From the cell containing the given text, extract its center point as (X, Y) coordinate. 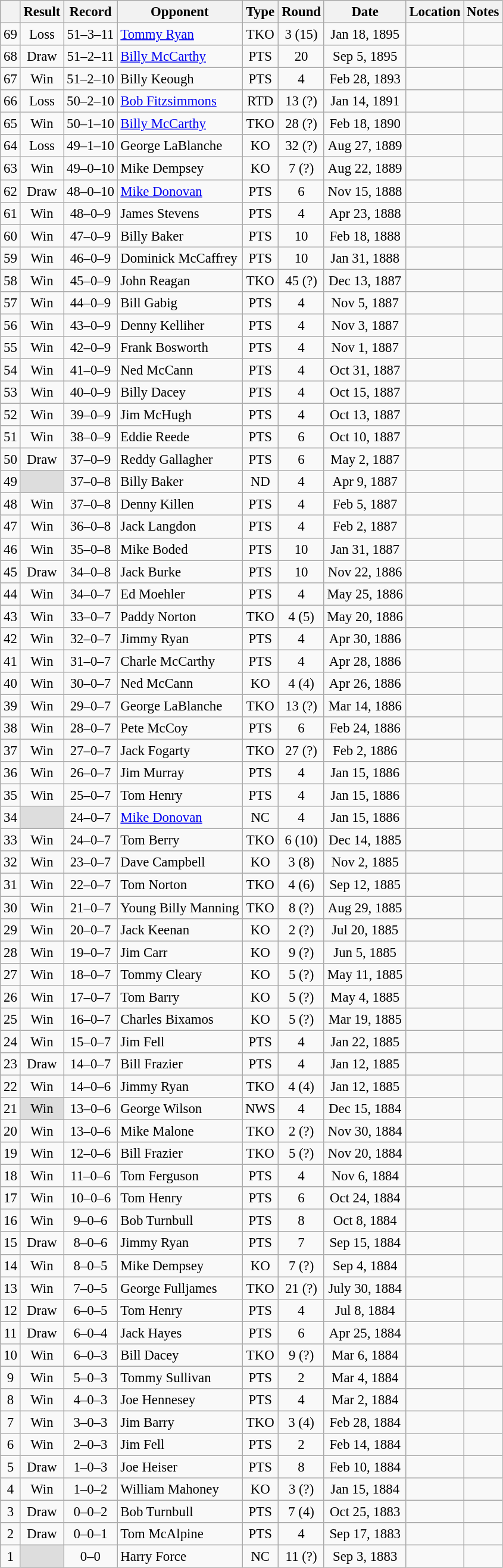
Nov 5, 1887 (365, 303)
33 (11, 840)
49–1–10 (90, 146)
Denny Kelliher (180, 325)
Aug 22, 1889 (365, 169)
31 (11, 885)
9–0–6 (90, 1221)
6–0–3 (90, 1355)
Bob Fitzsimmons (180, 101)
Type (261, 12)
4–0–3 (90, 1400)
21–0–7 (90, 908)
Feb 14, 1884 (365, 1445)
Mar 2, 1884 (365, 1400)
7–0–5 (90, 1288)
Oct 15, 1887 (365, 392)
31–0–7 (90, 661)
51 (11, 437)
29–0–7 (90, 706)
36 (11, 773)
Dec 14, 1885 (365, 840)
11 (11, 1333)
28 (11, 952)
3 (11, 1512)
Jack Langdon (180, 527)
30–0–7 (90, 684)
1–0–3 (90, 1467)
51–2–10 (90, 79)
22 (11, 1086)
12–0–6 (90, 1154)
5–0–3 (90, 1377)
14–0–7 (90, 1064)
Ed Moehler (180, 594)
17–0–7 (90, 997)
13 (11, 1288)
15–0–7 (90, 1042)
Apr 25, 1884 (365, 1333)
20–0–7 (90, 930)
29 (11, 930)
50–2–10 (90, 101)
30 (11, 908)
Joe Heiser (180, 1467)
32 (?) (301, 146)
Round (301, 12)
23–0–7 (90, 863)
Oct 25, 1883 (365, 1512)
37–0–9 (90, 460)
3–0–3 (90, 1422)
4 (5) (301, 616)
Sep 12, 1885 (365, 885)
Jack Burke (180, 572)
Nov 15, 1888 (365, 191)
60 (11, 236)
Mike Malone (180, 1131)
Dave Campbell (180, 863)
43 (11, 616)
Billy Dacey (180, 392)
48–0–9 (90, 213)
41 (11, 661)
8 (?) (301, 908)
1 (11, 1557)
Oct 31, 1887 (365, 370)
0–0–1 (90, 1534)
Date (365, 12)
Tommy Cleary (180, 974)
27–0–7 (90, 751)
16–0–7 (90, 1020)
18 (11, 1176)
Feb 2, 1887 (365, 527)
12 (11, 1310)
Tommy Ryan (180, 35)
Opponent (180, 12)
42 (11, 639)
51–3–11 (90, 35)
Jim McHugh (180, 415)
RTD (261, 101)
Apr 23, 1888 (365, 213)
Joe Hennesey (180, 1400)
8–0–5 (90, 1265)
Tom Barry (180, 997)
34–0–7 (90, 594)
14 (11, 1265)
26 (11, 997)
15 (11, 1243)
Oct 24, 1884 (365, 1198)
66 (11, 101)
Jack Fogarty (180, 751)
46 (11, 549)
6–0–5 (90, 1310)
Dec 15, 1884 (365, 1109)
0–0–2 (90, 1512)
Nov 22, 1886 (365, 572)
Jan 31, 1888 (365, 258)
45 (11, 572)
11 (?) (301, 1557)
1–0–2 (90, 1489)
50 (11, 460)
38–0–9 (90, 437)
Feb 28, 1893 (365, 79)
Result (42, 12)
Mar 6, 1884 (365, 1355)
Apr 30, 1886 (365, 639)
Aug 29, 1885 (365, 908)
25–0–7 (90, 796)
George Wilson (180, 1109)
40 (11, 684)
50–1–10 (90, 124)
Feb 5, 1887 (365, 504)
35 (11, 796)
Jim Barry (180, 1422)
3 (8) (301, 863)
19–0–7 (90, 952)
34–0–8 (90, 572)
39–0–9 (90, 415)
Apr 9, 1887 (365, 482)
43–0–9 (90, 325)
Nov 30, 1884 (365, 1131)
Apr 28, 1886 (365, 661)
Aug 27, 1889 (365, 146)
38 (11, 728)
25 (11, 1020)
Jan 15, 1884 (365, 1489)
35–0–8 (90, 549)
9 (11, 1377)
Nov 20, 1884 (365, 1154)
65 (11, 124)
45–0–9 (90, 280)
Jan 18, 1895 (365, 35)
49 (11, 482)
Sep 15, 1884 (365, 1243)
39 (11, 706)
Mar 14, 1886 (365, 706)
Notes (483, 12)
May 11, 1885 (365, 974)
69 (11, 35)
Feb 10, 1884 (365, 1467)
53 (11, 392)
John Reagan (180, 280)
28–0–7 (90, 728)
Tom Berry (180, 840)
57 (11, 303)
6 (10) (301, 840)
May 2, 1887 (365, 460)
58 (11, 280)
Mar 19, 1885 (365, 1020)
32 (11, 863)
Nov 6, 1884 (365, 1176)
Oct 10, 1887 (365, 437)
41–0–9 (90, 370)
Feb 18, 1888 (365, 236)
Sep 17, 1883 (365, 1534)
ND (261, 482)
19 (11, 1154)
48 (11, 504)
Nov 3, 1887 (365, 325)
42–0–9 (90, 348)
7 (4) (301, 1512)
Sep 3, 1883 (365, 1557)
George Fulljames (180, 1288)
32–0–7 (90, 639)
44 (11, 594)
Pete McCoy (180, 728)
17 (11, 1198)
Young Billy Manning (180, 908)
14–0–6 (90, 1086)
Jan 22, 1885 (365, 1042)
Jack Hayes (180, 1333)
67 (11, 79)
47 (11, 527)
Charles Bixamos (180, 1020)
62 (11, 191)
Charle McCarthy (180, 661)
10–0–6 (90, 1198)
Oct 8, 1884 (365, 1221)
23 (11, 1064)
64 (11, 146)
36–0–8 (90, 527)
Bill Gabig (180, 303)
Tom Norton (180, 885)
Eddie Reede (180, 437)
18–0–7 (90, 974)
3 (4) (301, 1422)
Jul 20, 1885 (365, 930)
6–0–4 (90, 1333)
William Mahoney (180, 1489)
Jim Carr (180, 952)
63 (11, 169)
Jan 14, 1891 (365, 101)
61 (11, 213)
Nov 2, 1885 (365, 863)
48–0–10 (90, 191)
Oct 13, 1887 (365, 415)
37 (11, 751)
Jan 31, 1887 (365, 549)
Apr 26, 1886 (365, 684)
27 (11, 974)
68 (11, 57)
Feb 24, 1886 (365, 728)
Frank Bosworth (180, 348)
45 (?) (301, 280)
Jack Keenan (180, 930)
Jul 8, 1884 (365, 1310)
24 (11, 1042)
Feb 2, 1886 (365, 751)
8–0–6 (90, 1243)
44–0–9 (90, 303)
Jun 5, 1885 (365, 952)
Tommy Sullivan (180, 1377)
59 (11, 258)
28 (?) (301, 124)
Billy Keough (180, 79)
Nov 1, 1887 (365, 348)
Feb 18, 1890 (365, 124)
Reddy Gallagher (180, 460)
Sep 4, 1884 (365, 1265)
4 (6) (301, 885)
Bill Dacey (180, 1355)
49–0–10 (90, 169)
Harry Force (180, 1557)
Location (435, 12)
0–0 (90, 1557)
52 (11, 415)
40–0–9 (90, 392)
Record (90, 12)
51–2–11 (90, 57)
11–0–6 (90, 1176)
2–0–3 (90, 1445)
55 (11, 348)
3 (?) (301, 1489)
5 (11, 1467)
Paddy Norton (180, 616)
27 (?) (301, 751)
May 25, 1886 (365, 594)
Jim Murray (180, 773)
Tom Ferguson (180, 1176)
54 (11, 370)
Sep 5, 1895 (365, 57)
21 (11, 1109)
May 20, 1886 (365, 616)
Tom McAlpine (180, 1534)
33–0–7 (90, 616)
May 4, 1885 (365, 997)
16 (11, 1221)
46–0–9 (90, 258)
Dec 13, 1887 (365, 280)
July 30, 1884 (365, 1288)
47–0–9 (90, 236)
Denny Killen (180, 504)
26–0–7 (90, 773)
James Stevens (180, 213)
3 (15) (301, 35)
Dominick McCaffrey (180, 258)
Mar 4, 1884 (365, 1377)
56 (11, 325)
NWS (261, 1109)
22–0–7 (90, 885)
34 (11, 818)
Mike Boded (180, 549)
21 (?) (301, 1288)
Feb 28, 1884 (365, 1422)
